For the text-containing cell, return its midpoint in (X, Y) coordinate format. 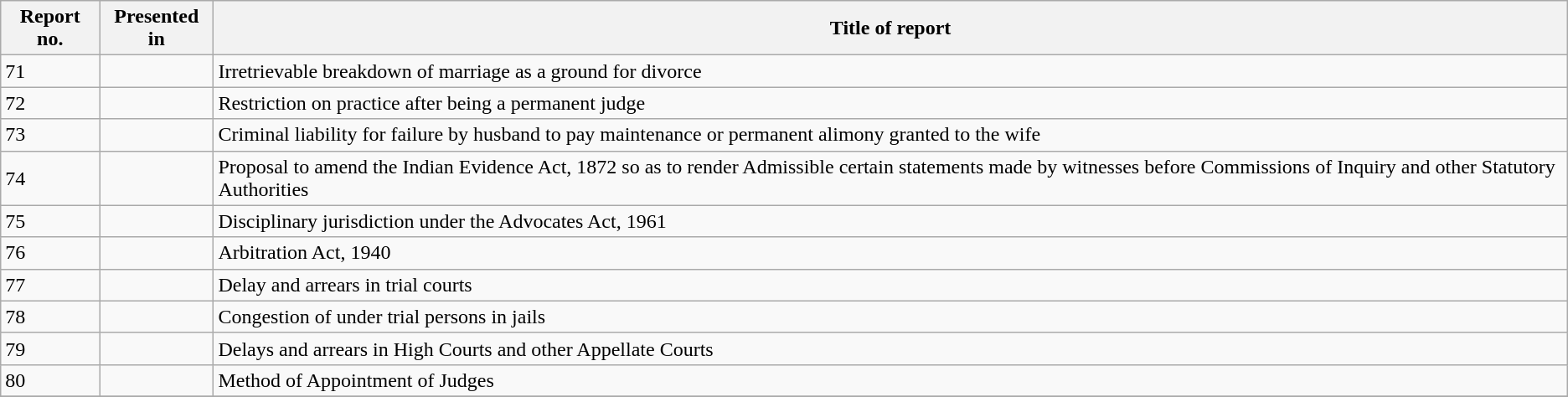
72 (50, 103)
Congestion of under trial persons in jails (890, 317)
Report no. (50, 28)
80 (50, 380)
Restriction on practice after being a permanent judge (890, 103)
74 (50, 178)
Delay and arrears in trial courts (890, 285)
Criminal liability for failure by husband to pay maintenance or permanent alimony granted to the wife (890, 135)
77 (50, 285)
75 (50, 221)
Method of Appointment of Judges (890, 380)
71 (50, 71)
Presented in (157, 28)
79 (50, 348)
76 (50, 253)
Arbitration Act, 1940 (890, 253)
73 (50, 135)
Irretrievable breakdown of marriage as a ground for divorce (890, 71)
Delays and arrears in High Courts and other Appellate Courts (890, 348)
Title of report (890, 28)
Disciplinary jurisdiction under the Advocates Act, 1961 (890, 221)
78 (50, 317)
